Find where the given text appears and provide that cell's center as [x, y] coordinate. 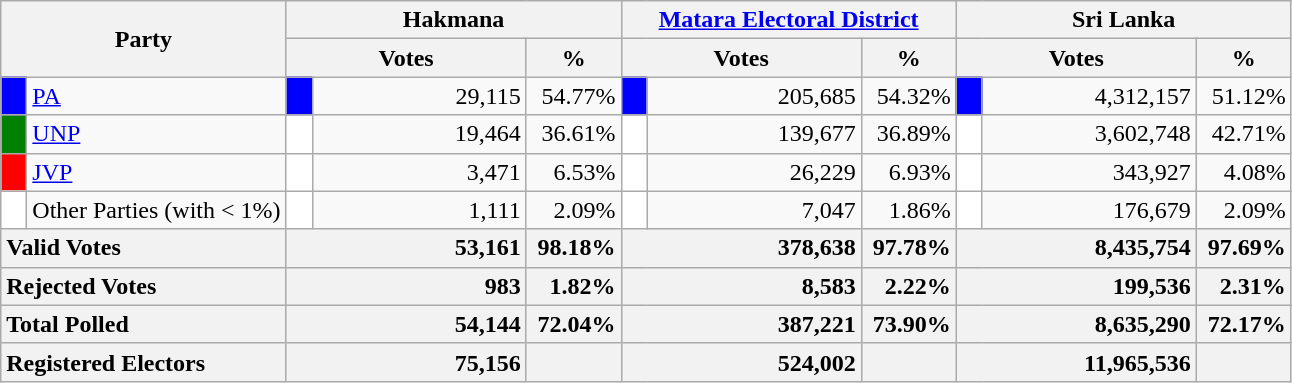
2.22% [908, 286]
139,677 [754, 134]
Matara Electoral District [788, 20]
53,161 [406, 248]
29,115 [419, 96]
4.08% [1244, 172]
524,002 [741, 362]
36.61% [574, 134]
205,685 [754, 96]
199,536 [1076, 286]
Other Parties (with < 1%) [156, 210]
1.82% [574, 286]
3,602,748 [1089, 134]
97.69% [1244, 248]
2.31% [1244, 286]
54.77% [574, 96]
176,679 [1089, 210]
8,435,754 [1076, 248]
72.17% [1244, 324]
72.04% [574, 324]
51.12% [1244, 96]
11,965,536 [1076, 362]
75,156 [406, 362]
JVP [156, 172]
Total Polled [144, 324]
UNP [156, 134]
54.32% [908, 96]
Registered Electors [144, 362]
8,635,290 [1076, 324]
Rejected Votes [144, 286]
983 [406, 286]
98.18% [574, 248]
54,144 [406, 324]
387,221 [741, 324]
PA [156, 96]
4,312,157 [1089, 96]
19,464 [419, 134]
7,047 [754, 210]
Hakmana [454, 20]
Party [144, 39]
Valid Votes [144, 248]
6.93% [908, 172]
1,111 [419, 210]
36.89% [908, 134]
73.90% [908, 324]
343,927 [1089, 172]
26,229 [754, 172]
6.53% [574, 172]
97.78% [908, 248]
Sri Lanka [1124, 20]
3,471 [419, 172]
8,583 [741, 286]
1.86% [908, 210]
42.71% [1244, 134]
378,638 [741, 248]
